From the cell containing the given text, extract its center point as [x, y] coordinate. 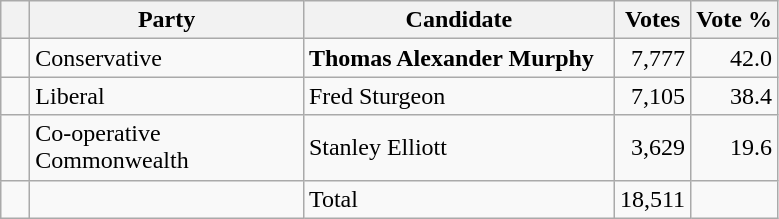
19.6 [734, 148]
Votes [652, 20]
Total [458, 199]
3,629 [652, 148]
Party [167, 20]
Thomas Alexander Murphy [458, 58]
7,777 [652, 58]
42.0 [734, 58]
Liberal [167, 96]
Fred Sturgeon [458, 96]
Candidate [458, 20]
Conservative [167, 58]
Stanley Elliott [458, 148]
18,511 [652, 199]
Vote % [734, 20]
38.4 [734, 96]
7,105 [652, 96]
Co-operative Commonwealth [167, 148]
